From the cell containing the given text, extract its center point as [X, Y] coordinate. 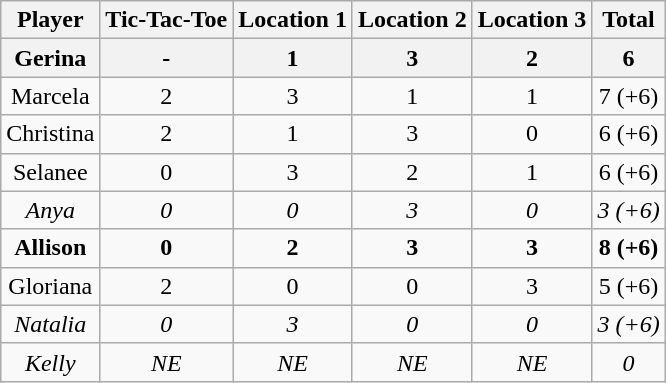
8 (+6) [628, 248]
Location 3 [532, 20]
Anya [50, 210]
7 (+6) [628, 96]
Player [50, 20]
Gloriana [50, 286]
Christina [50, 134]
Location 1 [293, 20]
Location 2 [412, 20]
5 (+6) [628, 286]
Total [628, 20]
Marcela [50, 96]
Gerina [50, 58]
Kelly [50, 362]
Tic-Tac-Toe [166, 20]
6 [628, 58]
Allison [50, 248]
Selanee [50, 172]
- [166, 58]
Natalia [50, 324]
